Provide the [X, Y] coordinate of the cell's center where the given text is located.  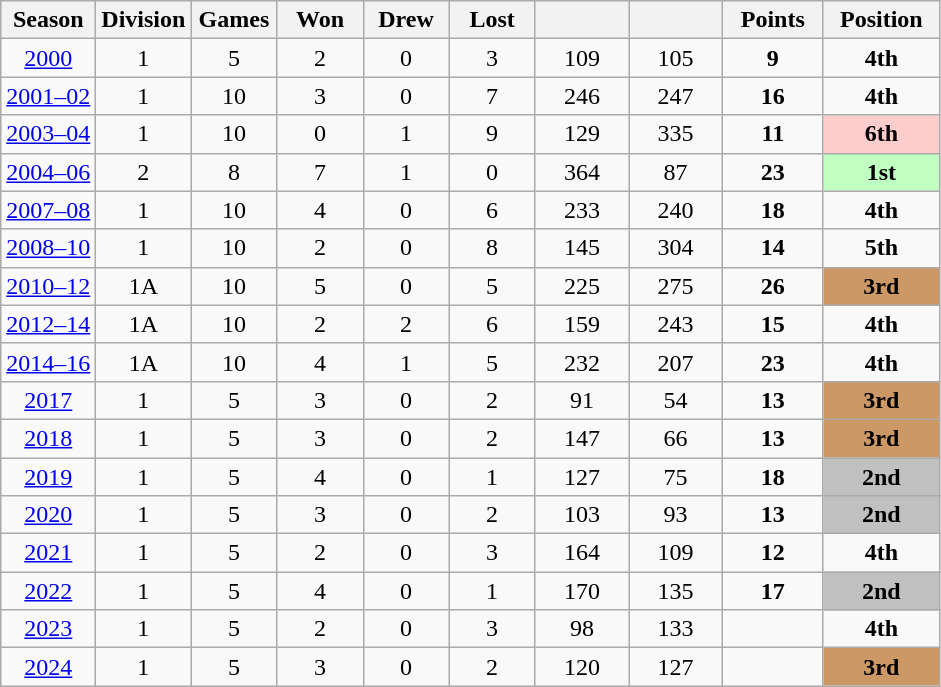
1st [881, 172]
335 [676, 134]
2007–08 [48, 210]
Points [772, 20]
2001–02 [48, 96]
14 [772, 248]
16 [772, 96]
133 [676, 629]
12 [772, 553]
207 [676, 362]
2012–14 [48, 324]
93 [676, 515]
159 [582, 324]
54 [676, 400]
232 [582, 362]
246 [582, 96]
2021 [48, 553]
Lost [492, 20]
6th [881, 134]
2000 [48, 58]
164 [582, 553]
66 [676, 438]
15 [772, 324]
2019 [48, 477]
2023 [48, 629]
120 [582, 667]
170 [582, 591]
240 [676, 210]
Season [48, 20]
2020 [48, 515]
145 [582, 248]
225 [582, 286]
Division [144, 20]
Drew [406, 20]
2017 [48, 400]
Games [234, 20]
2004–06 [48, 172]
Won [320, 20]
2022 [48, 591]
2003–04 [48, 134]
135 [676, 591]
2010–12 [48, 286]
87 [676, 172]
129 [582, 134]
2008–10 [48, 248]
98 [582, 629]
2014–16 [48, 362]
2024 [48, 667]
5th [881, 248]
364 [582, 172]
11 [772, 134]
103 [582, 515]
275 [676, 286]
26 [772, 286]
147 [582, 438]
233 [582, 210]
2018 [48, 438]
75 [676, 477]
91 [582, 400]
247 [676, 96]
17 [772, 591]
Position [881, 20]
243 [676, 324]
105 [676, 58]
304 [676, 248]
